Find where the given text appears and provide that cell's center as (x, y) coordinate. 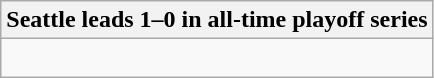
Seattle leads 1–0 in all-time playoff series (217, 20)
